Return the (x, y) coordinate for the center point of the cell that contains the specified text.  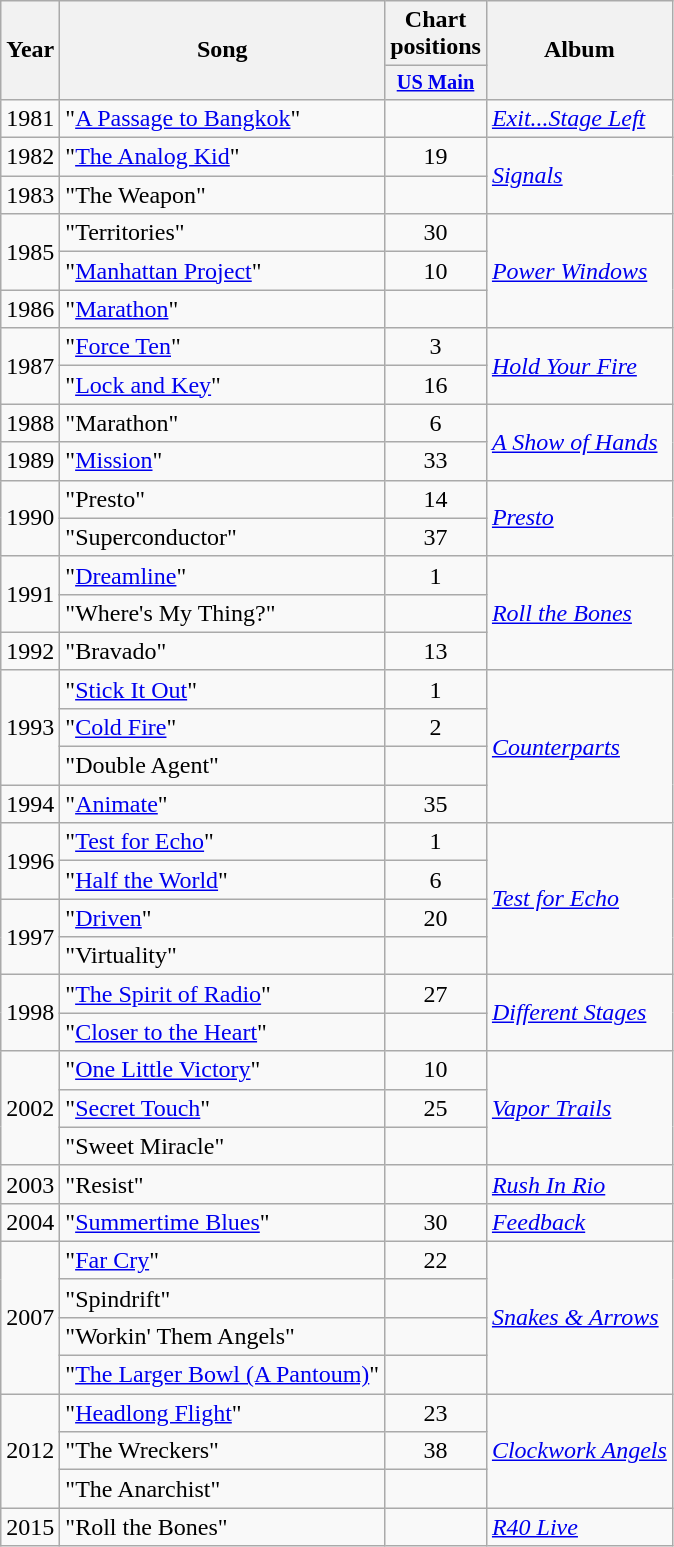
"Animate" (222, 804)
"Manhattan Project" (222, 271)
"Half the World" (222, 880)
Year (30, 50)
"Cold Fire" (222, 727)
Counterparts (579, 746)
Roll the Bones (579, 613)
2002 (30, 1108)
13 (436, 651)
1997 (30, 937)
"The Weapon" (222, 195)
"Roll the Bones" (222, 1527)
Feedback (579, 1222)
38 (436, 1451)
"Resist" (222, 1184)
1998 (30, 1013)
3 (436, 347)
"Workin' Them Angels" (222, 1336)
1990 (30, 518)
R40 Live (579, 1527)
16 (436, 385)
1993 (30, 727)
"The Wreckers" (222, 1451)
Rush In Rio (579, 1184)
"Driven" (222, 918)
"Mission" (222, 461)
Song (222, 50)
Chart positions (436, 34)
"Test for Echo" (222, 842)
"Far Cry" (222, 1260)
"The Spirit of Radio" (222, 994)
"Superconductor" (222, 537)
22 (436, 1260)
1994 (30, 804)
1982 (30, 157)
1996 (30, 861)
1981 (30, 118)
2 (436, 727)
Album (579, 50)
27 (436, 994)
"Bravado" (222, 651)
"Secret Touch" (222, 1108)
1985 (30, 252)
US Main (436, 83)
2007 (30, 1317)
1989 (30, 461)
Clockwork Angels (579, 1451)
"The Larger Bowl (A Pantoum)" (222, 1375)
1987 (30, 366)
"The Anarchist" (222, 1489)
2012 (30, 1451)
19 (436, 157)
"Double Agent" (222, 766)
Hold Your Fire (579, 366)
"Lock and Key" (222, 385)
"Dreamline" (222, 575)
1988 (30, 423)
"Where's My Thing?" (222, 613)
"One Little Victory" (222, 1070)
Signals (579, 176)
A Show of Hands (579, 442)
2003 (30, 1184)
"Sweet Miracle" (222, 1146)
1983 (30, 195)
20 (436, 918)
"Territories" (222, 233)
Vapor Trails (579, 1108)
2015 (30, 1527)
Presto (579, 518)
1991 (30, 594)
Power Windows (579, 271)
25 (436, 1108)
"The Analog Kid" (222, 157)
1986 (30, 309)
"Summertime Blues" (222, 1222)
Exit...Stage Left (579, 118)
"Closer to the Heart" (222, 1032)
37 (436, 537)
35 (436, 804)
Test for Echo (579, 899)
33 (436, 461)
"Virtuality" (222, 956)
2004 (30, 1222)
"Headlong Flight" (222, 1413)
1992 (30, 651)
Snakes & Arrows (579, 1317)
"A Passage to Bangkok" (222, 118)
"Presto" (222, 499)
Different Stages (579, 1013)
"Spindrift" (222, 1298)
14 (436, 499)
"Force Ten" (222, 347)
"Stick It Out" (222, 689)
23 (436, 1413)
